Locate the cell with the specified text and output its [X, Y] center coordinate. 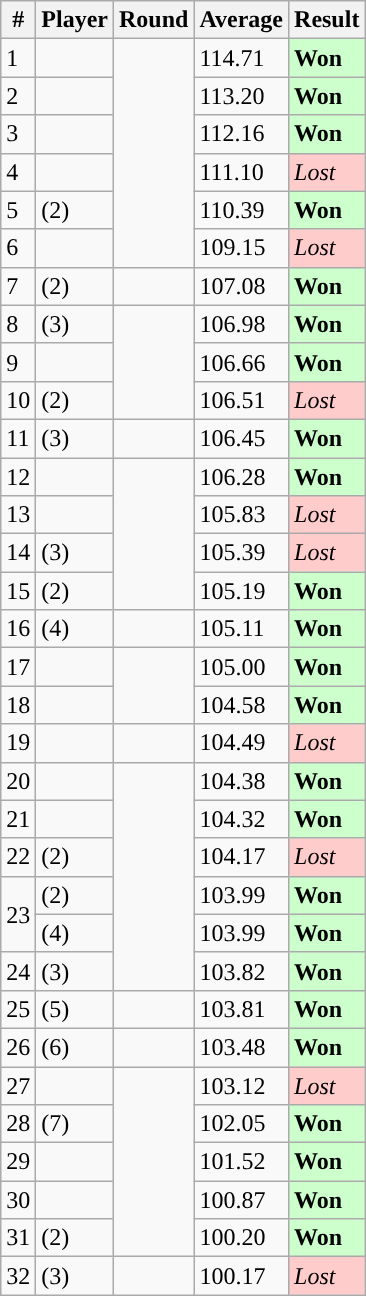
4 [18, 172]
20 [18, 781]
2 [18, 96]
18 [18, 705]
27 [18, 1085]
23 [18, 914]
22 [18, 857]
106.45 [242, 438]
101.52 [242, 1162]
7 [18, 286]
106.28 [242, 477]
6 [18, 248]
Round [154, 20]
105.11 [242, 629]
14 [18, 553]
Result [327, 20]
1 [18, 58]
19 [18, 743]
109.15 [242, 248]
103.12 [242, 1085]
21 [18, 819]
104.17 [242, 857]
105.00 [242, 667]
105.19 [242, 591]
104.38 [242, 781]
32 [18, 1276]
(5) [75, 1009]
104.49 [242, 743]
Player [75, 20]
105.39 [242, 553]
104.58 [242, 705]
12 [18, 477]
110.39 [242, 210]
100.87 [242, 1200]
103.48 [242, 1047]
100.17 [242, 1276]
13 [18, 515]
5 [18, 210]
17 [18, 667]
103.82 [242, 971]
3 [18, 134]
25 [18, 1009]
(7) [75, 1124]
10 [18, 400]
30 [18, 1200]
107.08 [242, 286]
15 [18, 591]
9 [18, 362]
Average [242, 20]
112.16 [242, 134]
105.83 [242, 515]
106.51 [242, 400]
106.98 [242, 324]
113.20 [242, 96]
104.32 [242, 819]
111.10 [242, 172]
28 [18, 1124]
102.05 [242, 1124]
11 [18, 438]
8 [18, 324]
103.81 [242, 1009]
106.66 [242, 362]
29 [18, 1162]
100.20 [242, 1238]
16 [18, 629]
26 [18, 1047]
(6) [75, 1047]
31 [18, 1238]
24 [18, 971]
# [18, 20]
114.71 [242, 58]
